Return the [x, y] coordinate for the center point of the cell that contains the specified text.  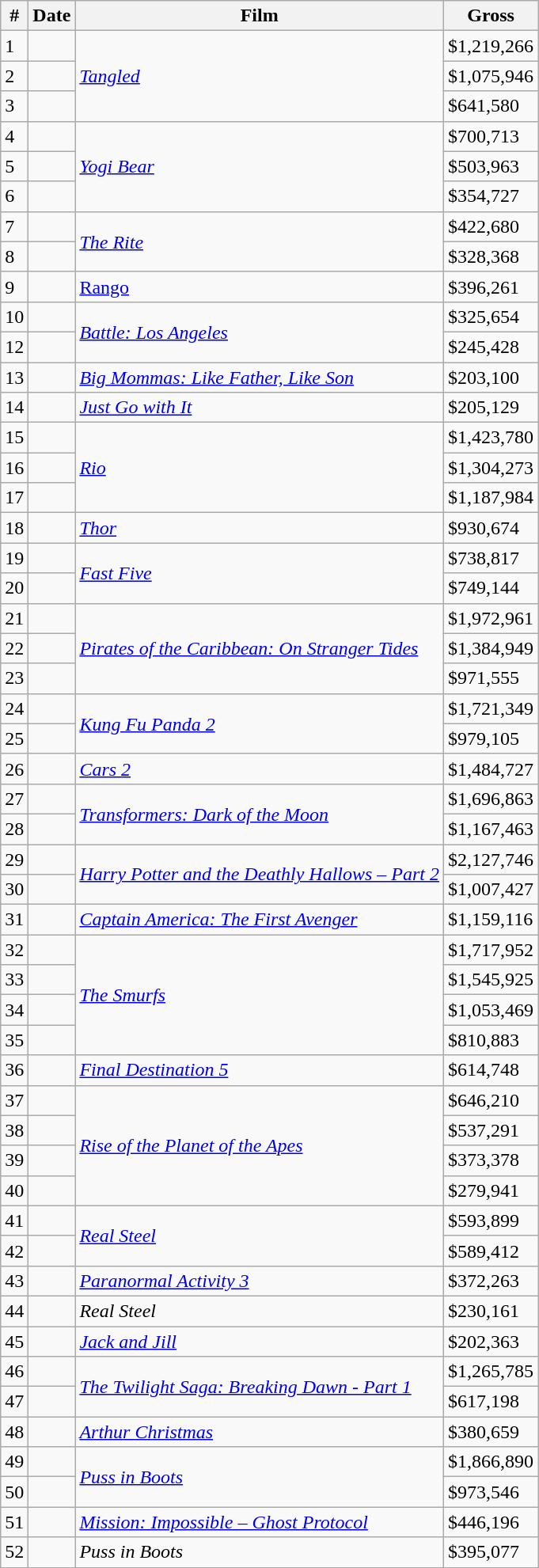
Just Go with It [260, 408]
20 [14, 588]
Arthur Christmas [260, 1432]
Fast Five [260, 573]
13 [14, 378]
38 [14, 1130]
Cars 2 [260, 769]
16 [14, 468]
$230,161 [491, 1311]
29 [14, 859]
$503,963 [491, 166]
$593,899 [491, 1221]
46 [14, 1372]
Rango [260, 287]
Final Destination 5 [260, 1070]
42 [14, 1251]
22 [14, 648]
Harry Potter and the Deathly Hallows – Part 2 [260, 874]
$1,053,469 [491, 1010]
32 [14, 950]
Film [260, 16]
3 [14, 106]
$203,100 [491, 378]
$1,866,890 [491, 1462]
44 [14, 1311]
31 [14, 920]
36 [14, 1070]
1 [14, 46]
Rio [260, 468]
The Twilight Saga: Breaking Dawn - Part 1 [260, 1387]
$537,291 [491, 1130]
$930,674 [491, 528]
$1,219,266 [491, 46]
The Smurfs [260, 995]
49 [14, 1462]
23 [14, 678]
$1,696,863 [491, 799]
51 [14, 1522]
43 [14, 1281]
$973,546 [491, 1492]
17 [14, 498]
$1,075,946 [491, 76]
$354,727 [491, 196]
34 [14, 1010]
Kung Fu Panda 2 [260, 723]
Transformers: Dark of the Moon [260, 814]
26 [14, 769]
Thor [260, 528]
Big Mommas: Like Father, Like Son [260, 378]
9 [14, 287]
$589,412 [491, 1251]
27 [14, 799]
45 [14, 1342]
47 [14, 1402]
$1,717,952 [491, 950]
4 [14, 136]
Gross [491, 16]
33 [14, 980]
$245,428 [491, 347]
8 [14, 256]
$328,368 [491, 256]
21 [14, 618]
$614,748 [491, 1070]
$1,167,463 [491, 829]
5 [14, 166]
Paranormal Activity 3 [260, 1281]
$700,713 [491, 136]
41 [14, 1221]
48 [14, 1432]
$617,198 [491, 1402]
$372,263 [491, 1281]
$2,127,746 [491, 859]
$641,580 [491, 106]
25 [14, 738]
7 [14, 226]
$979,105 [491, 738]
$279,941 [491, 1190]
$738,817 [491, 558]
15 [14, 438]
24 [14, 708]
39 [14, 1160]
$1,484,727 [491, 769]
37 [14, 1100]
$1,187,984 [491, 498]
35 [14, 1040]
2 [14, 76]
40 [14, 1190]
$202,363 [491, 1342]
30 [14, 890]
18 [14, 528]
$971,555 [491, 678]
Date [52, 16]
52 [14, 1552]
$1,304,273 [491, 468]
# [14, 16]
$325,654 [491, 317]
$395,077 [491, 1552]
$1,159,116 [491, 920]
Captain America: The First Avenger [260, 920]
$1,265,785 [491, 1372]
$1,423,780 [491, 438]
$1,384,949 [491, 648]
$205,129 [491, 408]
$749,144 [491, 588]
50 [14, 1492]
12 [14, 347]
$1,545,925 [491, 980]
Rise of the Planet of the Apes [260, 1145]
Pirates of the Caribbean: On Stranger Tides [260, 648]
$373,378 [491, 1160]
Yogi Bear [260, 166]
Battle: Los Angeles [260, 332]
$422,680 [491, 226]
6 [14, 196]
$1,007,427 [491, 890]
19 [14, 558]
$646,210 [491, 1100]
$810,883 [491, 1040]
$380,659 [491, 1432]
14 [14, 408]
$446,196 [491, 1522]
Tangled [260, 76]
Mission: Impossible – Ghost Protocol [260, 1522]
$1,721,349 [491, 708]
28 [14, 829]
The Rite [260, 241]
Jack and Jill [260, 1342]
$1,972,961 [491, 618]
10 [14, 317]
$396,261 [491, 287]
